Extract the (X, Y) coordinate from the center of the cell holding the provided text.  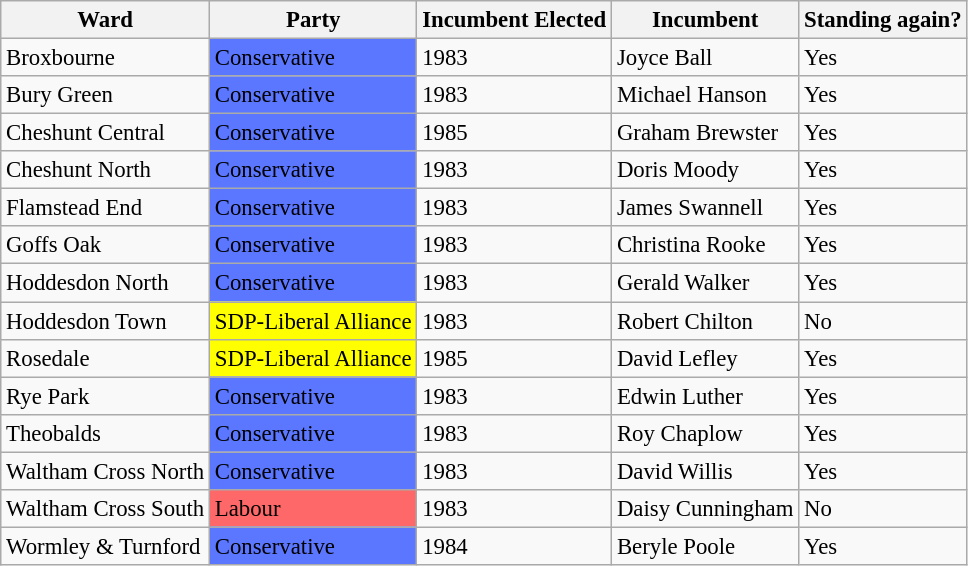
Daisy Cunningham (706, 509)
Gerald Walker (706, 283)
Standing again? (883, 20)
David Lefley (706, 358)
Party (312, 20)
Cheshunt North (106, 170)
Roy Chaplow (706, 433)
Ward (106, 20)
David Willis (706, 471)
Doris Moody (706, 170)
Beryle Poole (706, 546)
Hoddesdon Town (106, 321)
Christina Rooke (706, 245)
Michael Hanson (706, 95)
Incumbent Elected (514, 20)
Waltham Cross North (106, 471)
Robert Chilton (706, 321)
Edwin Luther (706, 396)
Flamstead End (106, 208)
Broxbourne (106, 58)
Cheshunt Central (106, 133)
1984 (514, 546)
Bury Green (106, 95)
Rye Park (106, 396)
Wormley & Turnford (106, 546)
Waltham Cross South (106, 509)
Labour (312, 509)
Incumbent (706, 20)
Theobalds (106, 433)
Goffs Oak (106, 245)
Hoddesdon North (106, 283)
Rosedale (106, 358)
James Swannell (706, 208)
Graham Brewster (706, 133)
Joyce Ball (706, 58)
